From the cell containing the given text, extract its center point as [x, y] coordinate. 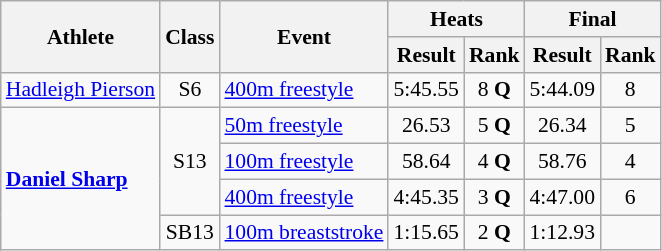
5:45.55 [426, 90]
S13 [190, 162]
Event [304, 36]
Class [190, 36]
1:12.93 [562, 233]
S6 [190, 90]
100m breaststroke [304, 233]
100m freestyle [304, 162]
4 [630, 162]
8 [630, 90]
4:47.00 [562, 197]
26.34 [562, 126]
8 Q [494, 90]
5 [630, 126]
58.64 [426, 162]
Daniel Sharp [80, 179]
4 Q [494, 162]
58.76 [562, 162]
SB13 [190, 233]
Hadleigh Pierson [80, 90]
Heats [456, 19]
26.53 [426, 126]
4:45.35 [426, 197]
2 Q [494, 233]
50m freestyle [304, 126]
5:44.09 [562, 90]
6 [630, 197]
Athlete [80, 36]
5 Q [494, 126]
1:15.65 [426, 233]
3 Q [494, 197]
Final [593, 19]
